Locate the cell with the specified text and output its [X, Y] center coordinate. 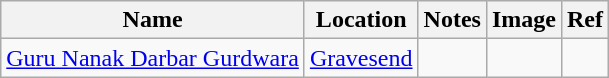
Image [524, 20]
Ref [584, 20]
Guru Nanak Darbar Gurdwara [153, 58]
Location [361, 20]
Notes [452, 20]
Gravesend [361, 58]
Name [153, 20]
